Search for the cell housing the specified text and yield its [x, y] center coordinate. 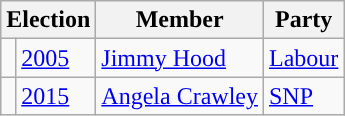
2015 [56, 96]
Party [303, 20]
2005 [56, 58]
Labour [303, 58]
Member [180, 20]
Angela Crawley [180, 96]
Election [48, 20]
SNP [303, 96]
Jimmy Hood [180, 58]
